Provide the (X, Y) coordinate of the cell's center where the given text is located.  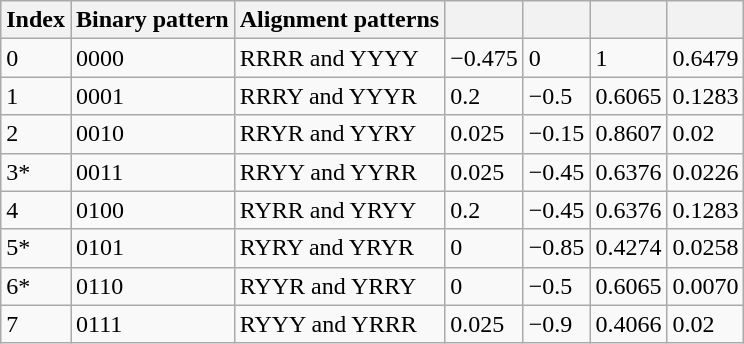
0101 (152, 248)
RRRY and YYYR (339, 96)
0.4066 (628, 324)
RYRY and YRYR (339, 248)
0111 (152, 324)
−0.15 (556, 134)
0.4274 (628, 248)
RRYY and YYRR (339, 172)
5* (36, 248)
0100 (152, 210)
Index (36, 20)
2 (36, 134)
0.6479 (706, 58)
0110 (152, 286)
6* (36, 286)
RYRR and YRYY (339, 210)
0.8607 (628, 134)
−0.85 (556, 248)
0011 (152, 172)
0000 (152, 58)
3* (36, 172)
Alignment patterns (339, 20)
RRYR and YYRY (339, 134)
−0.9 (556, 324)
0.0258 (706, 248)
−0.475 (484, 58)
0010 (152, 134)
0001 (152, 96)
0.0226 (706, 172)
RYYR and YRRY (339, 286)
RRRR and YYYY (339, 58)
Binary pattern (152, 20)
4 (36, 210)
RYYY and YRRR (339, 324)
0.0070 (706, 286)
7 (36, 324)
